From the cell containing the given text, extract its center point as (x, y) coordinate. 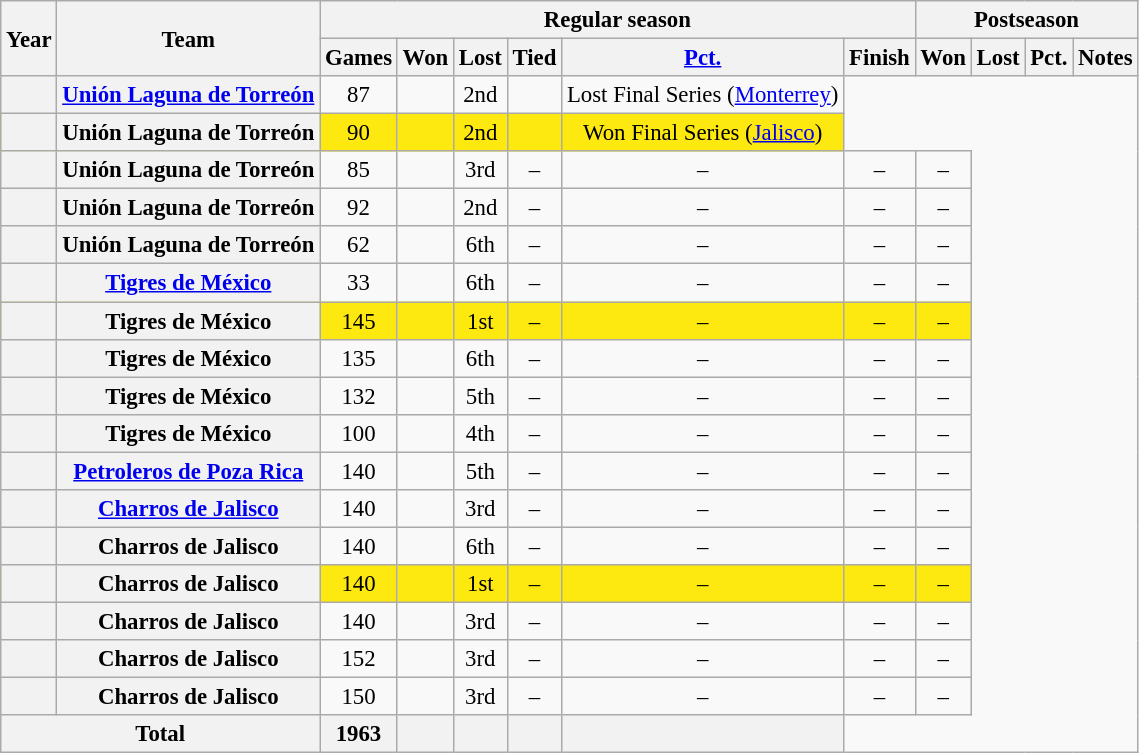
90 (359, 133)
Regular season (618, 20)
87 (359, 95)
Won Final Series (Jalisco) (703, 133)
152 (359, 659)
33 (359, 283)
Total (160, 734)
Year (29, 38)
92 (359, 208)
85 (359, 170)
145 (359, 321)
1963 (359, 734)
Finish (880, 58)
Team (188, 38)
Lost Final Series (Monterrey) (703, 95)
135 (359, 358)
150 (359, 697)
4th (480, 433)
Notes (1106, 58)
Games (359, 58)
62 (359, 245)
100 (359, 433)
Petroleros de Poza Rica (188, 471)
Tied (534, 58)
132 (359, 396)
Postseason (1026, 20)
